Determine the (X, Y) coordinate at the center of the cell enclosing the given text.  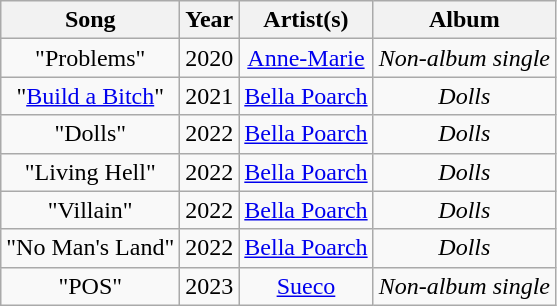
Artist(s) (306, 20)
"Problems" (90, 58)
"No Man's Land" (90, 248)
"Dolls" (90, 134)
Sueco (306, 286)
"Build a Bitch" (90, 96)
"POS" (90, 286)
"Living Hell" (90, 172)
Song (90, 20)
Album (464, 20)
2023 (210, 286)
2021 (210, 96)
Anne-Marie (306, 58)
2020 (210, 58)
"Villain" (90, 210)
Year (210, 20)
